For the text-containing cell, return its midpoint in [x, y] coordinate format. 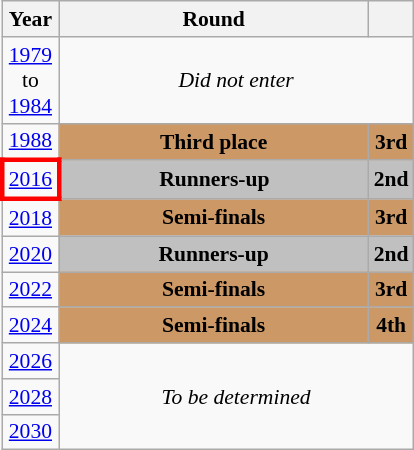
Did not enter [236, 80]
Round [214, 19]
2024 [30, 326]
2026 [30, 361]
Year [30, 19]
4th [392, 326]
1979to1984 [30, 80]
2018 [30, 218]
2028 [30, 397]
2030 [30, 432]
2016 [30, 180]
To be determined [236, 396]
1988 [30, 142]
Third place [214, 142]
2022 [30, 290]
2020 [30, 254]
